Pinpoint the cell where the given text exists, returning its (x, y) midpoint coordinate. 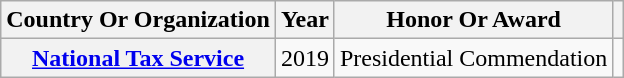
Presidential Commendation (473, 58)
2019 (304, 58)
Honor Or Award (473, 20)
National Tax Service (138, 58)
Year (304, 20)
Country Or Organization (138, 20)
